Determine the [x, y] coordinate at the center of the cell enclosing the given text.  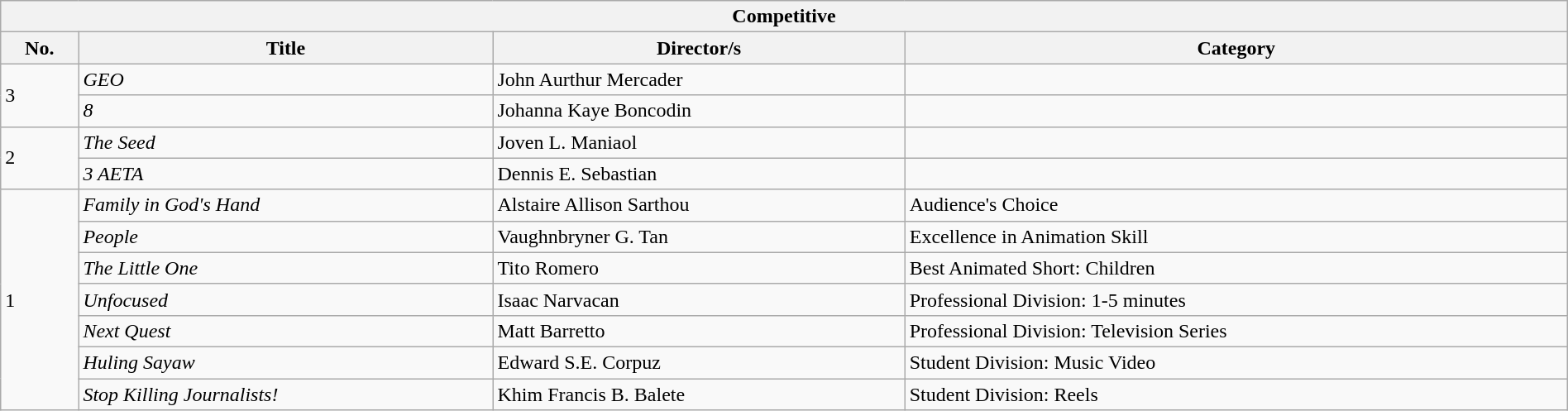
Director/s [699, 48]
2 [40, 158]
Professional Division: Television Series [1236, 331]
John Aurthur Mercader [699, 79]
Dennis E. Sebastian [699, 174]
Unfocused [286, 299]
Audience's Choice [1236, 205]
Student Division: Music Video [1236, 362]
Student Division: Reels [1236, 394]
Tito Romero [699, 268]
People [286, 237]
Vaughnbryner G. Tan [699, 237]
Huling Sayaw [286, 362]
The Little One [286, 268]
No. [40, 48]
Competitive [784, 17]
The Seed [286, 142]
Khim Francis B. Balete [699, 394]
3 AETA [286, 174]
3 [40, 95]
1 [40, 299]
Stop Killing Journalists! [286, 394]
Alstaire Allison Sarthou [699, 205]
Best Animated Short: Children [1236, 268]
Category [1236, 48]
Family in God's Hand [286, 205]
Next Quest [286, 331]
Title [286, 48]
Joven L. Maniaol [699, 142]
8 [286, 111]
Isaac Narvacan [699, 299]
Excellence in Animation Skill [1236, 237]
Professional Division: 1-5 minutes [1236, 299]
Johanna Kaye Boncodin [699, 111]
GEO [286, 79]
Matt Barretto [699, 331]
Edward S.E. Corpuz [699, 362]
